Detect which cell encompasses the target text, then output its (X, Y) center coordinate. 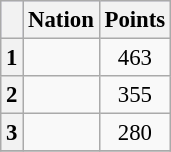
355 (134, 95)
Nation (61, 20)
Points (134, 20)
280 (134, 133)
463 (134, 58)
2 (12, 95)
3 (12, 133)
1 (12, 58)
